Detect which cell encompasses the target text, then output its [x, y] center coordinate. 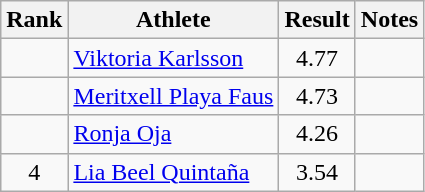
4.26 [317, 134]
Lia Beel Quintaña [174, 172]
Ronja Oja [174, 134]
4 [34, 172]
Viktoria Karlsson [174, 58]
Athlete [174, 20]
4.73 [317, 96]
Rank [34, 20]
Notes [389, 20]
4.77 [317, 58]
3.54 [317, 172]
Result [317, 20]
Meritxell Playa Faus [174, 96]
